Extract the (x, y) coordinate from the center of the cell holding the provided text.  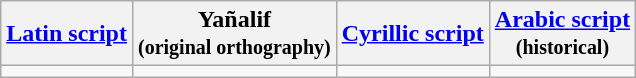
Arabic script(historical) (562, 34)
Cyrillic script (412, 34)
Latin script (67, 34)
Yañalif(original orthography) (234, 34)
